Return the [x, y] coordinate for the center point of the cell that contains the specified text.  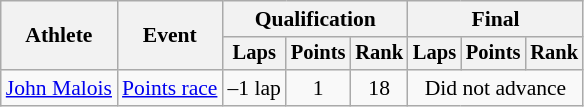
Event [170, 36]
18 [379, 88]
Athlete [59, 36]
Qualification [314, 19]
John Malois [59, 88]
Did not advance [496, 88]
1 [318, 88]
Final [496, 19]
Points race [170, 88]
–1 lap [254, 88]
